Extract the (x, y) coordinate from the center of the cell holding the provided text.  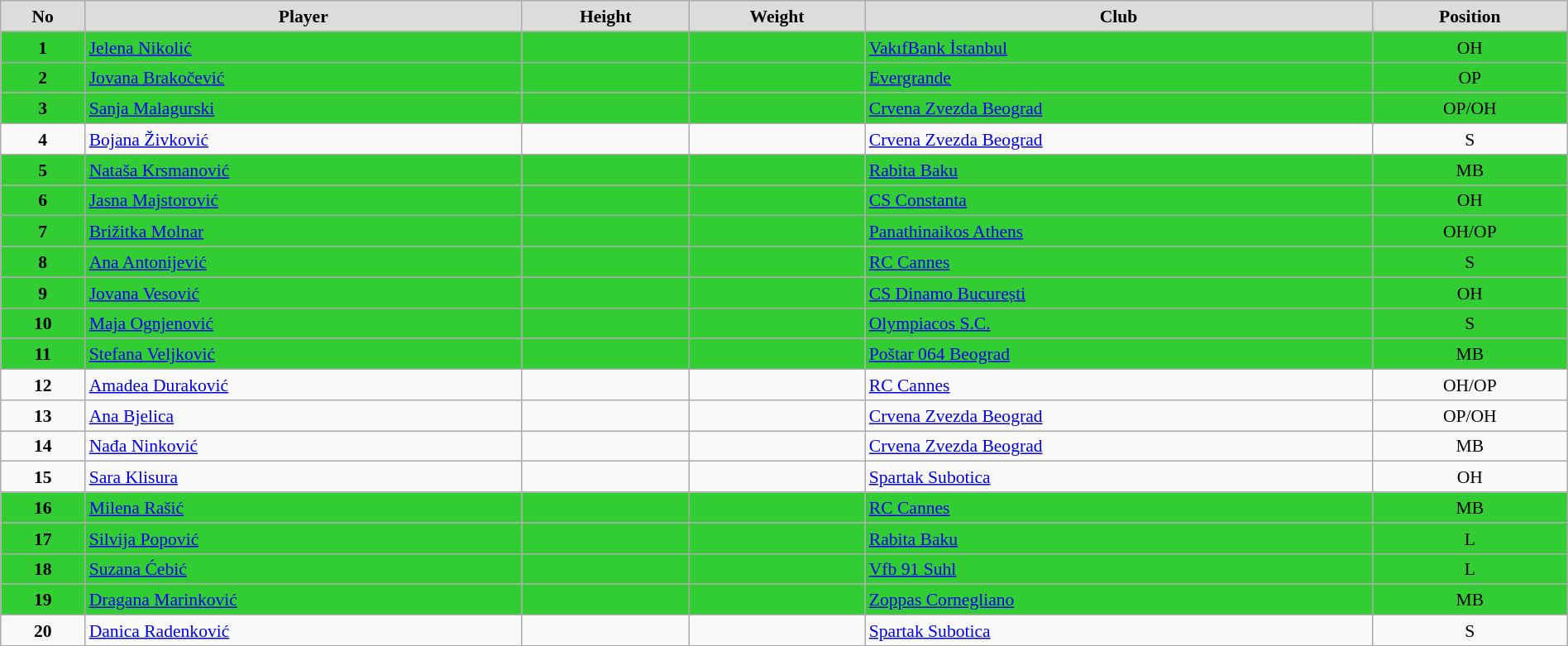
Nađa Ninković (304, 445)
1 (43, 46)
Suzana Ćebić (304, 569)
Olympiacos S.C. (1119, 323)
Evergrande (1119, 78)
4 (43, 139)
Nataša Krsmanović (304, 169)
Club (1119, 17)
VakıfBank İstanbul (1119, 46)
Silvija Popović (304, 538)
No (43, 17)
Height (605, 17)
Jelena Nikolić (304, 46)
9 (43, 293)
Ana Antonijević (304, 261)
18 (43, 569)
Amadea Duraković (304, 384)
Zoppas Cornegliano (1119, 599)
Milena Rašić (304, 508)
10 (43, 323)
Poštar 064 Beograd (1119, 354)
Sanja Malagurski (304, 108)
CS Constanta (1119, 200)
5 (43, 169)
OP (1470, 78)
Dragana Marinković (304, 599)
Stefana Veljković (304, 354)
Jovana Brakočević (304, 78)
Weight (777, 17)
15 (43, 476)
Jasna Majstorović (304, 200)
CS Dinamo București (1119, 293)
8 (43, 261)
12 (43, 384)
Brižitka Molnar (304, 232)
16 (43, 508)
Danica Radenković (304, 630)
19 (43, 599)
13 (43, 415)
Position (1470, 17)
3 (43, 108)
11 (43, 354)
7 (43, 232)
6 (43, 200)
20 (43, 630)
Jovana Vesović (304, 293)
Maja Ognjenović (304, 323)
Sara Klisura (304, 476)
Bojana Živković (304, 139)
14 (43, 445)
Panathinaikos Athens (1119, 232)
Vfb 91 Suhl (1119, 569)
17 (43, 538)
Ana Bjelica (304, 415)
Player (304, 17)
2 (43, 78)
